For the text-containing cell, return its midpoint in [x, y] coordinate format. 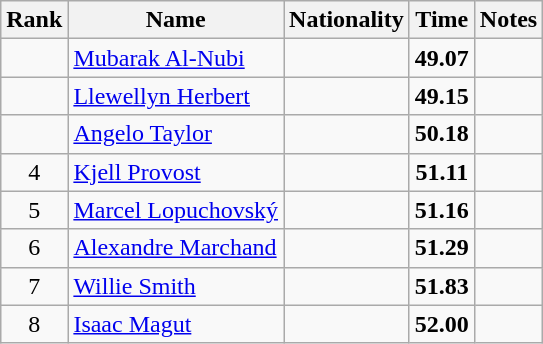
6 [34, 248]
Name [176, 20]
Alexandre Marchand [176, 248]
49.07 [442, 58]
Marcel Lopuchovský [176, 210]
Angelo Taylor [176, 134]
Kjell Provost [176, 172]
Rank [34, 20]
Llewellyn Herbert [176, 96]
52.00 [442, 324]
50.18 [442, 134]
Mubarak Al-Nubi [176, 58]
8 [34, 324]
51.83 [442, 286]
Time [442, 20]
Notes [508, 20]
51.11 [442, 172]
4 [34, 172]
Isaac Magut [176, 324]
5 [34, 210]
51.16 [442, 210]
51.29 [442, 248]
Nationality [347, 20]
Willie Smith [176, 286]
49.15 [442, 96]
7 [34, 286]
